Capture the cell that displays the provided text and extract its [x, y] central coordinate. 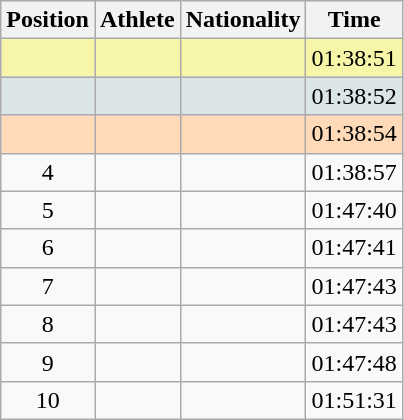
01:47:41 [354, 248]
Time [354, 20]
9 [48, 362]
4 [48, 172]
10 [48, 400]
Athlete [137, 20]
8 [48, 324]
7 [48, 286]
01:38:54 [354, 134]
01:47:48 [354, 362]
Nationality [243, 20]
01:38:57 [354, 172]
Position [48, 20]
01:38:51 [354, 58]
01:38:52 [354, 96]
5 [48, 210]
01:47:40 [354, 210]
01:51:31 [354, 400]
6 [48, 248]
